Scan for the cell matching the given text and deliver its [x, y] coordinate at center. 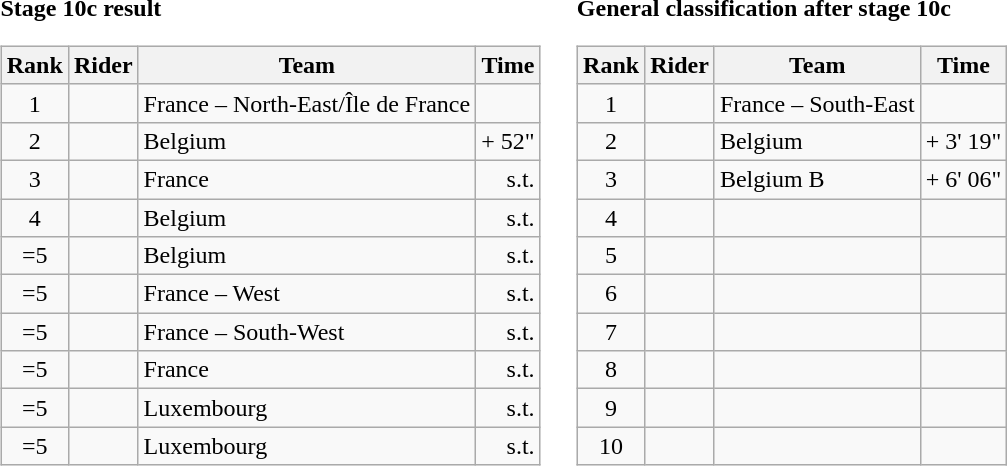
9 [612, 408]
France – North-East/Île de France [307, 103]
France – South-East [817, 103]
7 [612, 332]
France – South-West [307, 332]
+ 52" [508, 141]
10 [612, 446]
+ 6' 06" [964, 179]
France – West [307, 294]
6 [612, 294]
8 [612, 370]
5 [612, 256]
+ 3' 19" [964, 141]
Belgium B [817, 179]
